Provide the [x, y] coordinate of the cell's center where the given text is located.  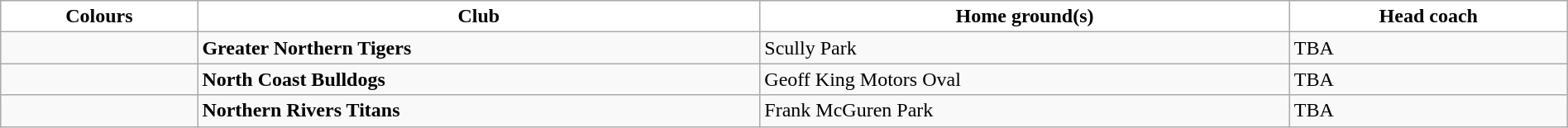
Scully Park [1025, 48]
Frank McGuren Park [1025, 111]
Club [479, 17]
Greater Northern Tigers [479, 48]
Colours [99, 17]
Head coach [1428, 17]
Home ground(s) [1025, 17]
Northern Rivers Titans [479, 111]
North Coast Bulldogs [479, 79]
Geoff King Motors Oval [1025, 79]
